Identify which cell holds the provided text, then report its [x, y] central coordinate. 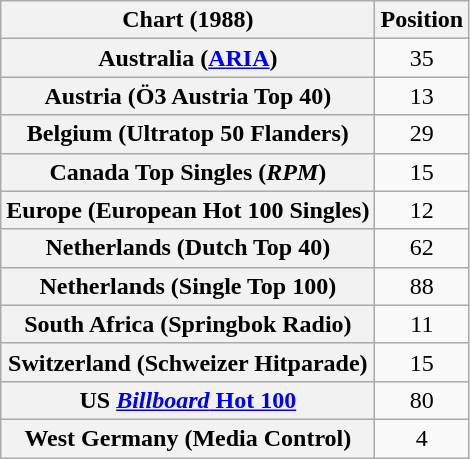
US Billboard Hot 100 [188, 400]
11 [422, 324]
Canada Top Singles (RPM) [188, 172]
29 [422, 134]
West Germany (Media Control) [188, 438]
Austria (Ö3 Austria Top 40) [188, 96]
Belgium (Ultratop 50 Flanders) [188, 134]
Australia (ARIA) [188, 58]
35 [422, 58]
12 [422, 210]
88 [422, 286]
4 [422, 438]
Switzerland (Schweizer Hitparade) [188, 362]
Netherlands (Single Top 100) [188, 286]
Position [422, 20]
Europe (European Hot 100 Singles) [188, 210]
13 [422, 96]
South Africa (Springbok Radio) [188, 324]
Netherlands (Dutch Top 40) [188, 248]
62 [422, 248]
Chart (1988) [188, 20]
80 [422, 400]
